Capture the cell that displays the provided text and extract its (X, Y) central coordinate. 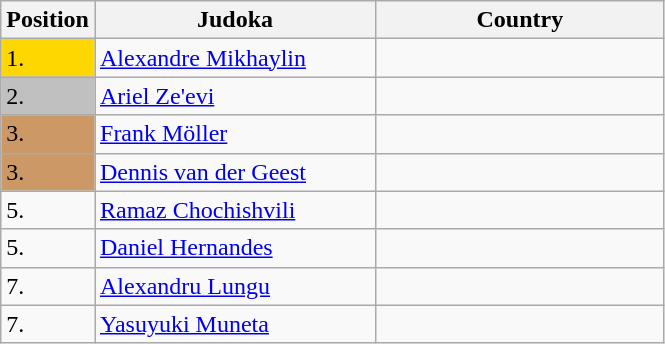
Ramaz Chochishvili (234, 210)
Alexandru Lungu (234, 286)
Dennis van der Geest (234, 172)
Daniel Hernandes (234, 248)
2. (48, 96)
Judoka (234, 20)
Ariel Ze'evi (234, 96)
Country (520, 20)
Position (48, 20)
Frank Möller (234, 134)
1. (48, 58)
Yasuyuki Muneta (234, 324)
Alexandre Mikhaylin (234, 58)
